Locate the cell with the specified text and output its (X, Y) center coordinate. 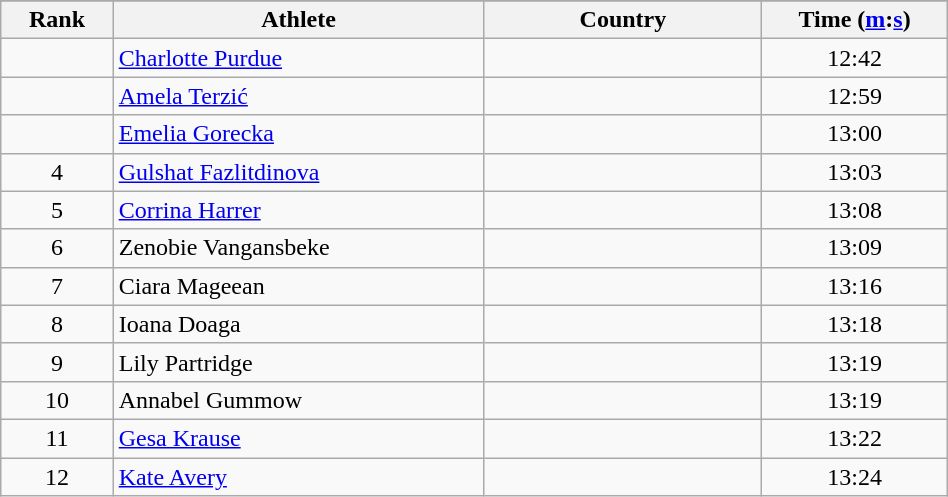
Ioana Doaga (298, 324)
Gulshat Fazlitdinova (298, 172)
13:00 (854, 134)
12:59 (854, 96)
13:22 (854, 438)
5 (57, 210)
Rank (57, 20)
Country (623, 20)
8 (57, 324)
Athlete (298, 20)
6 (57, 248)
12:42 (854, 58)
Lily Partridge (298, 362)
Corrina Harrer (298, 210)
10 (57, 400)
7 (57, 286)
9 (57, 362)
4 (57, 172)
Ciara Mageean (298, 286)
Gesa Krause (298, 438)
13:08 (854, 210)
Time (m:s) (854, 20)
Kate Avery (298, 477)
Amela Terzić (298, 96)
11 (57, 438)
13:24 (854, 477)
Charlotte Purdue (298, 58)
12 (57, 477)
Emelia Gorecka (298, 134)
13:03 (854, 172)
Annabel Gummow (298, 400)
13:16 (854, 286)
Zenobie Vangansbeke (298, 248)
13:09 (854, 248)
13:18 (854, 324)
